Return the [X, Y] coordinate for the center point of the cell that contains the specified text.  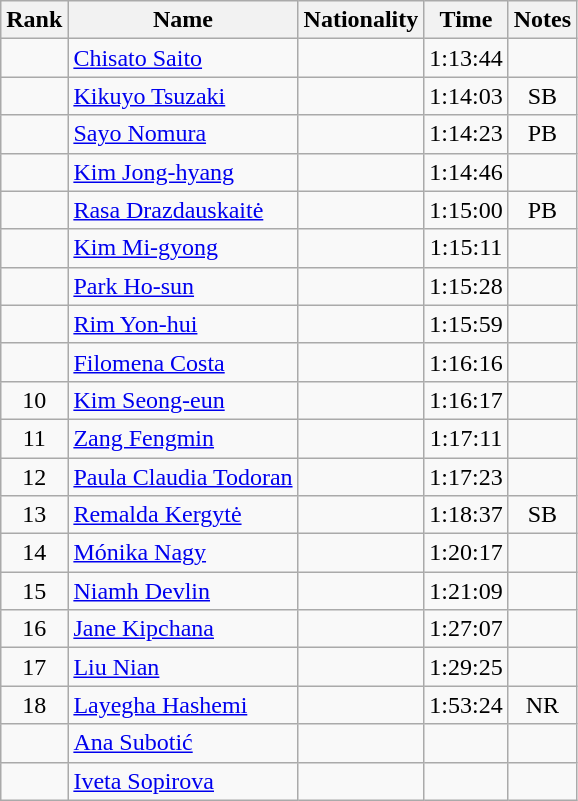
Name [183, 20]
Nationality [361, 20]
11 [34, 438]
Iveta Sopirova [183, 781]
Rasa Drazdauskaitė [183, 210]
Sayo Nomura [183, 134]
1:13:44 [466, 58]
1:14:03 [466, 96]
Mónika Nagy [183, 553]
14 [34, 553]
18 [34, 705]
Ana Subotić [183, 743]
16 [34, 629]
12 [34, 477]
Paula Claudia Todoran [183, 477]
1:16:17 [466, 400]
Rim Yon-hui [183, 324]
NR [542, 705]
17 [34, 667]
Rank [34, 20]
1:14:23 [466, 134]
Kim Seong-eun [183, 400]
10 [34, 400]
Jane Kipchana [183, 629]
1:29:25 [466, 667]
1:27:07 [466, 629]
Filomena Costa [183, 362]
1:14:46 [466, 172]
Time [466, 20]
Remalda Kergytė [183, 515]
1:17:23 [466, 477]
1:15:28 [466, 286]
1:15:59 [466, 324]
Niamh Devlin [183, 591]
1:17:11 [466, 438]
1:15:00 [466, 210]
1:21:09 [466, 591]
Chisato Saito [183, 58]
Kikuyo Tsuzaki [183, 96]
Liu Nian [183, 667]
Layegha Hashemi [183, 705]
1:20:17 [466, 553]
Park Ho-sun [183, 286]
1:16:16 [466, 362]
1:18:37 [466, 515]
Notes [542, 20]
1:15:11 [466, 248]
15 [34, 591]
13 [34, 515]
Kim Mi-gyong [183, 248]
1:53:24 [466, 705]
Kim Jong-hyang [183, 172]
Zang Fengmin [183, 438]
